For the text-containing cell, return its midpoint in (x, y) coordinate format. 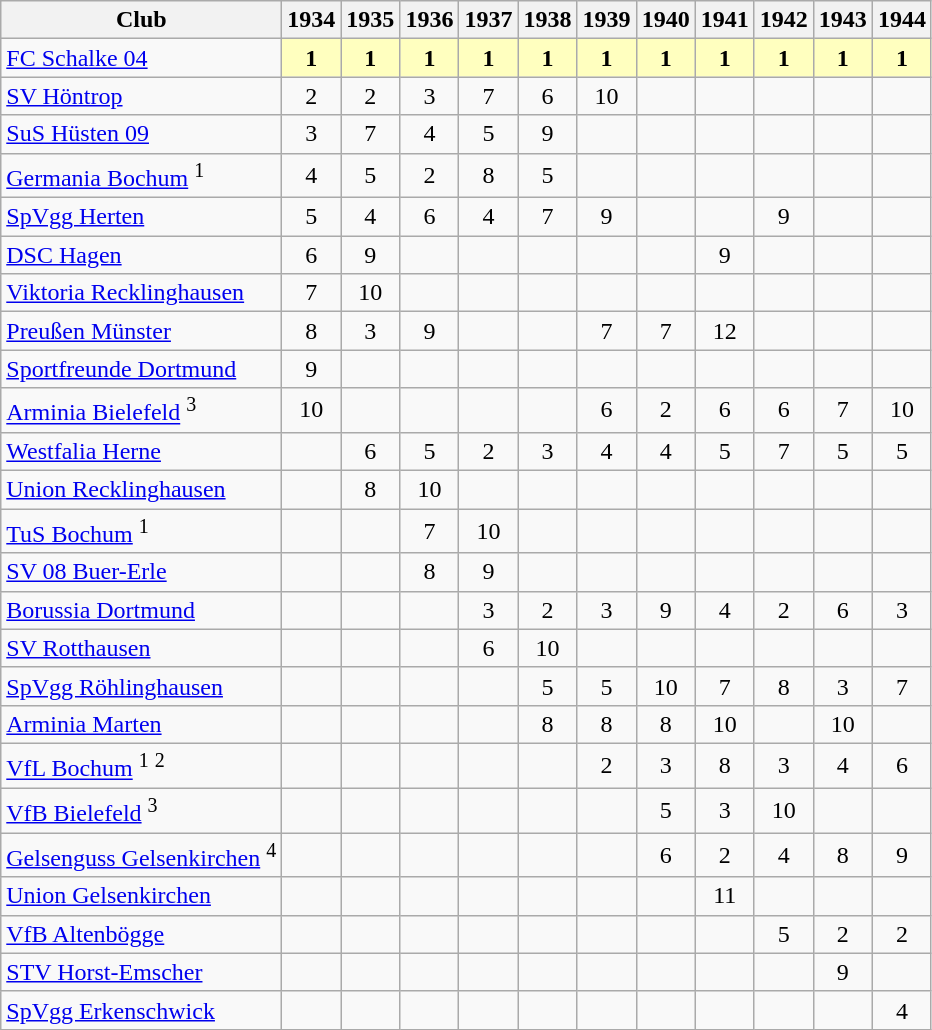
Club (142, 20)
1941 (724, 20)
Westfalia Herne (142, 451)
Germania Bochum 1 (142, 176)
1944 (902, 20)
Preußen Münster (142, 331)
SpVgg Röhlinghausen (142, 686)
1939 (606, 20)
FC Schalke 04 (142, 58)
1937 (488, 20)
1938 (548, 20)
Viktoria Recklinghausen (142, 293)
Union Recklinghausen (142, 489)
1942 (784, 20)
12 (724, 331)
SV Rotthausen (142, 648)
11 (724, 896)
DSC Hagen (142, 255)
SpVgg Herten (142, 217)
SV Höntrop (142, 96)
VfL Bochum 1 2 (142, 766)
Borussia Dortmund (142, 610)
Arminia Marten (142, 724)
1936 (430, 20)
1940 (666, 20)
1935 (370, 20)
SpVgg Erkenschwick (142, 1010)
VfB Bielefeld 3 (142, 810)
Sportfreunde Dortmund (142, 369)
VfB Altenbögge (142, 934)
Arminia Bielefeld 3 (142, 410)
SV 08 Buer-Erle (142, 572)
SuS Hüsten 09 (142, 134)
Gelsenguss Gelsenkirchen 4 (142, 856)
STV Horst-Emscher (142, 972)
1934 (312, 20)
TuS Bochum 1 (142, 532)
1943 (842, 20)
Union Gelsenkirchen (142, 896)
